Determine the (X, Y) coordinate at the center of the cell enclosing the given text.  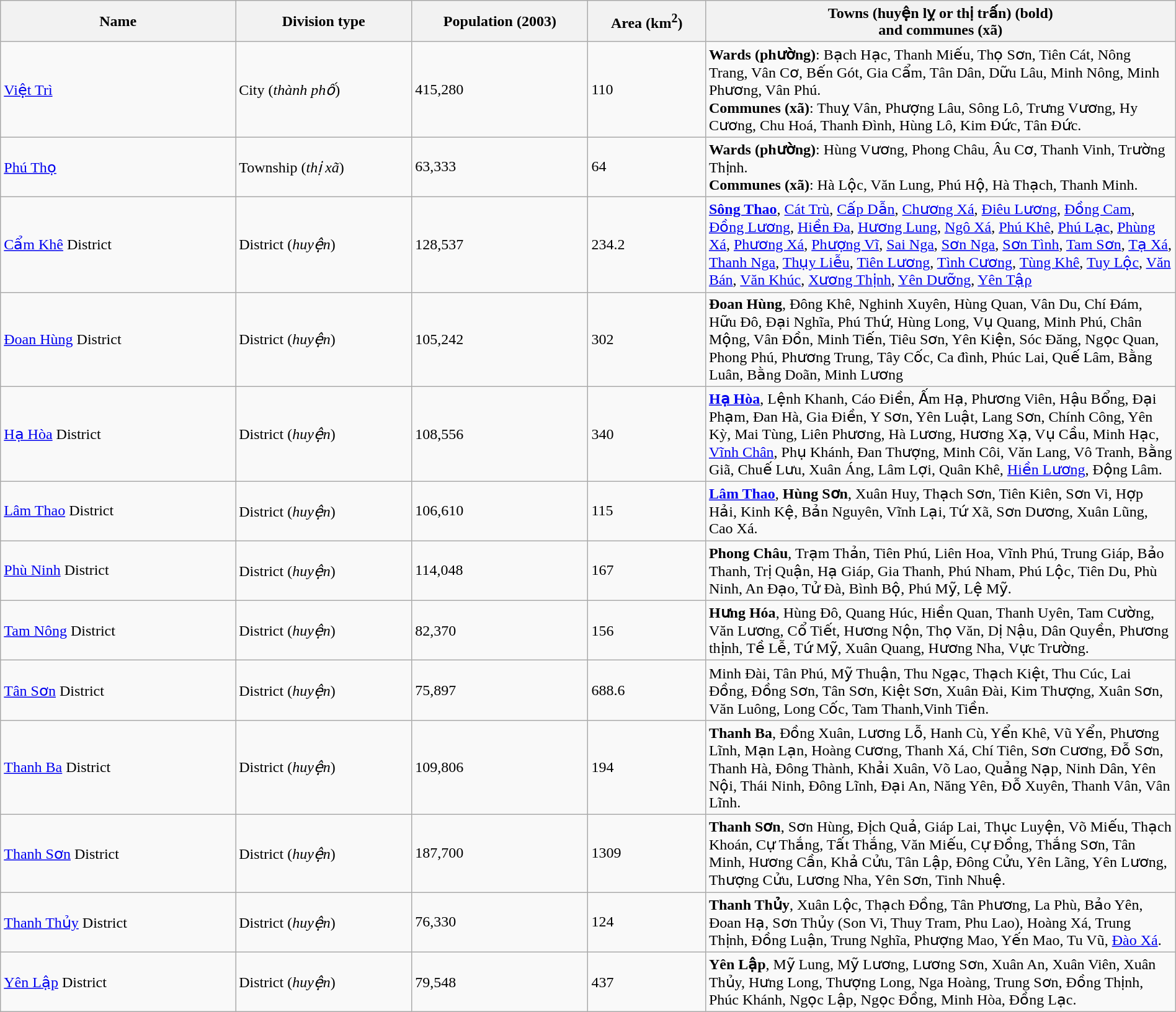
302 (646, 339)
Thanh Sơn District (118, 853)
Thanh Thủy District (118, 921)
63,333 (500, 167)
Tân Sơn District (118, 691)
109,806 (500, 767)
Population (2003) (500, 21)
City (thành phố) (324, 89)
106,610 (500, 511)
156 (646, 630)
1309 (646, 853)
128,537 (500, 244)
194 (646, 767)
79,548 (500, 982)
Township (thị xã) (324, 167)
114,048 (500, 570)
Phù Ninh District (118, 570)
82,370 (500, 630)
Phú Thọ (118, 167)
Yên Lập District (118, 982)
340 (646, 434)
Cẩm Khê District (118, 244)
Đoan Hùng District (118, 339)
76,330 (500, 921)
415,280 (500, 89)
124 (646, 921)
Area (km2) (646, 21)
167 (646, 570)
688.6 (646, 691)
Lâm Thao District (118, 511)
Tam Nông District (118, 630)
105,242 (500, 339)
Thanh Ba District (118, 767)
Hạ Hòa District (118, 434)
75,897 (500, 691)
108,556 (500, 434)
234.2 (646, 244)
187,700 (500, 853)
Wards (phường): Hùng Vương, Phong Châu, Âu Cơ, Thanh Vinh, Trường Thịnh.Communes (xã): Hà Lộc, Văn Lung, Phú Hộ, Hà Thạch, Thanh Minh. (940, 167)
Lâm Thao, Hùng Sơn, Xuân Huy, Thạch Sơn, Tiên Kiên, Sơn Vi, Hợp Hải, Kinh Kệ, Bản Nguyên, Vĩnh Lại, Tứ Xã, Sơn Dương, Xuân Lũng, Cao Xá. (940, 511)
437 (646, 982)
110 (646, 89)
Division type (324, 21)
Name (118, 21)
Việt Trì (118, 89)
115 (646, 511)
64 (646, 167)
Towns (huyện lỵ or thị trấn) (bold)and communes (xã) (940, 21)
